Detect which cell encompasses the target text, then output its (x, y) center coordinate. 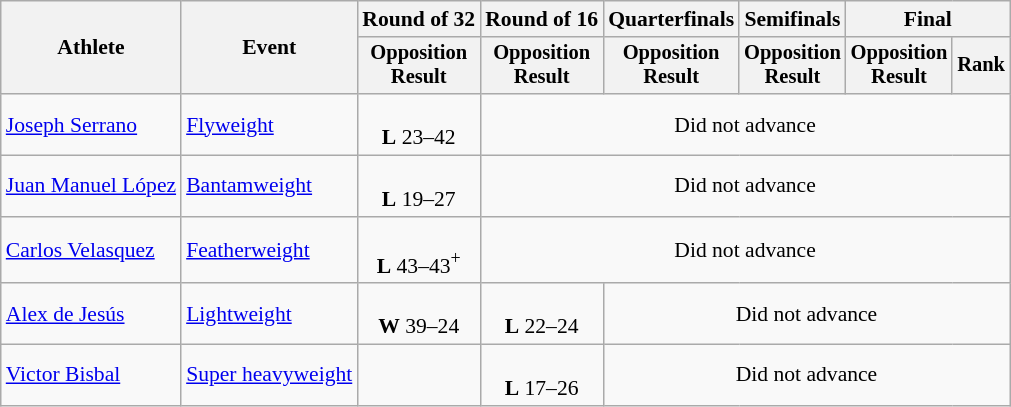
Flyweight (269, 124)
Rank (981, 66)
Final (928, 19)
Carlos Velasquez (91, 250)
Round of 16 (542, 19)
L 23–42 (418, 124)
L 19–27 (418, 186)
L 22–24 (542, 314)
Athlete (91, 48)
L 43–43+ (418, 250)
Super heavyweight (269, 376)
Alex de Jesús (91, 314)
Victor Bisbal (91, 376)
L 17–26 (542, 376)
Quarterfinals (671, 19)
Featherweight (269, 250)
Juan Manuel López (91, 186)
Lightweight (269, 314)
Joseph Serrano (91, 124)
Round of 32 (418, 19)
Event (269, 48)
W 39–24 (418, 314)
Bantamweight (269, 186)
Semifinals (792, 19)
